Detect which cell encompasses the target text, then output its [x, y] center coordinate. 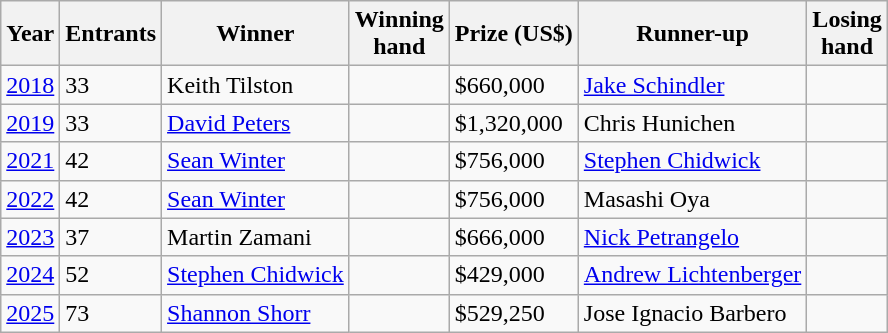
Entrants [111, 34]
$1,320,000 [514, 123]
Losinghand [847, 34]
Winner [256, 34]
52 [111, 275]
$666,000 [514, 237]
Jake Schindler [692, 85]
Jose Ignacio Barbero [692, 313]
Year [30, 34]
Masashi Oya [692, 199]
2022 [30, 199]
$529,250 [514, 313]
2021 [30, 161]
2018 [30, 85]
Prize (US$) [514, 34]
73 [111, 313]
$429,000 [514, 275]
Shannon Shorr [256, 313]
Winninghand [399, 34]
37 [111, 237]
Keith Tilston [256, 85]
Nick Petrangelo [692, 237]
Andrew Lichtenberger [692, 275]
2025 [30, 313]
Chris Hunichen [692, 123]
David Peters [256, 123]
Martin Zamani [256, 237]
2023 [30, 237]
$660,000 [514, 85]
2024 [30, 275]
Runner-up [692, 34]
2019 [30, 123]
